Output the (X, Y) coordinate of the center of the cell containing the given text.  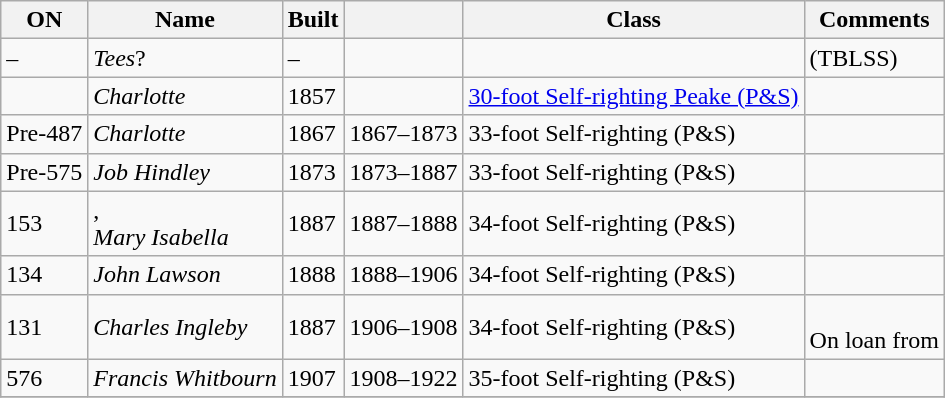
1888–1906 (404, 275)
Pre-575 (44, 172)
30-foot Self-righting Peake (P&S) (634, 96)
(TBLSS) (874, 58)
1873–1887 (404, 172)
1906–1908 (404, 326)
Name (185, 20)
35-foot Self-righting (P&S) (634, 378)
ON (44, 20)
134 (44, 275)
1888 (313, 275)
1867 (313, 134)
Charles Ingleby (185, 326)
John Lawson (185, 275)
1908–1922 (404, 378)
Tees? (185, 58)
Comments (874, 20)
Built (313, 20)
Pre-487 (44, 134)
On loan from (874, 326)
576 (44, 378)
153 (44, 224)
Job Hindley (185, 172)
1907 (313, 378)
131 (44, 326)
1867–1873 (404, 134)
1887–1888 (404, 224)
1873 (313, 172)
,Mary Isabella (185, 224)
Class (634, 20)
Francis Whitbourn (185, 378)
1857 (313, 96)
